Determine the [X, Y] coordinate at the center of the cell enclosing the given text.  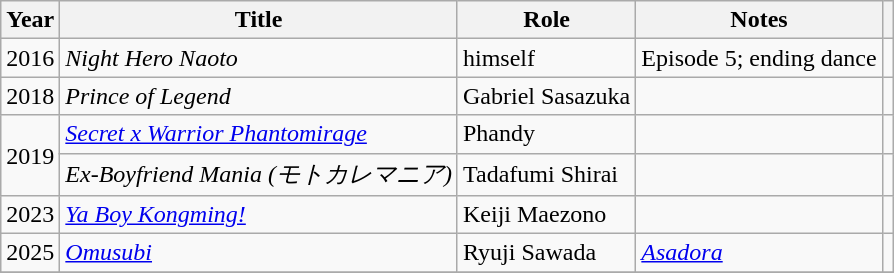
Omusubi [259, 253]
Year [30, 20]
Ryuji Sawada [546, 253]
Prince of Legend [259, 96]
Secret x Warrior Phantomirage [259, 134]
Notes [759, 20]
himself [546, 58]
Episode 5; ending dance [759, 58]
Title [259, 20]
Night Hero Naoto [259, 58]
Role [546, 20]
Keiji Maezono [546, 215]
2019 [30, 156]
2016 [30, 58]
Phandy [546, 134]
2018 [30, 96]
2025 [30, 253]
2023 [30, 215]
Ex-Boyfriend Mania (モトカレマニア) [259, 174]
Asadora [759, 253]
Gabriel Sasazuka [546, 96]
Tadafumi Shirai [546, 174]
Ya Boy Kongming! [259, 215]
